Scan for the cell matching the given text and deliver its [X, Y] coordinate at center. 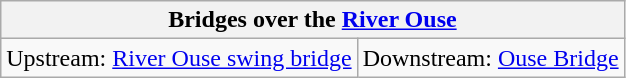
Downstream: Ouse Bridge [490, 58]
Bridges over the River Ouse [312, 20]
Upstream: River Ouse swing bridge [179, 58]
